Return the [x, y] coordinate for the center point of the cell that contains the specified text.  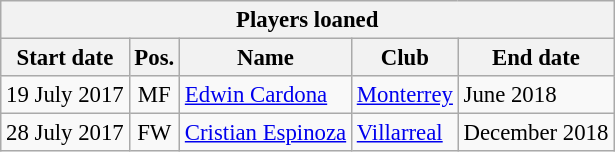
Villarreal [404, 133]
28 July 2017 [65, 133]
Name [266, 58]
FW [154, 133]
Edwin Cardona [266, 95]
Pos. [154, 58]
19 July 2017 [65, 95]
Monterrey [404, 95]
Players loaned [308, 20]
Club [404, 58]
Start date [65, 58]
June 2018 [536, 95]
Cristian Espinoza [266, 133]
End date [536, 58]
December 2018 [536, 133]
MF [154, 95]
